Capture the cell that displays the provided text and extract its (x, y) central coordinate. 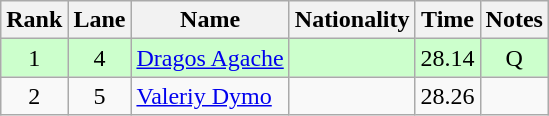
5 (100, 96)
Time (448, 20)
4 (100, 58)
28.26 (448, 96)
2 (34, 96)
Rank (34, 20)
28.14 (448, 58)
Q (514, 58)
Nationality (352, 20)
Lane (100, 20)
Valeriy Dymo (210, 96)
Dragos Agache (210, 58)
Notes (514, 20)
1 (34, 58)
Name (210, 20)
